Extract the [x, y] coordinate from the center of the cell holding the provided text.  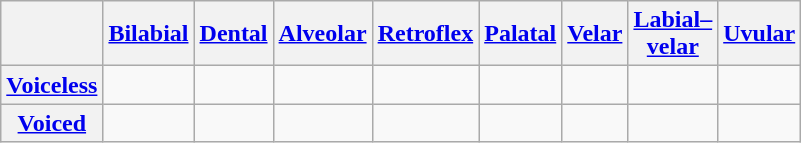
Velar [595, 34]
Labial–velar [673, 34]
Palatal [520, 34]
Alveolar [322, 34]
Dental [234, 34]
Voiceless [52, 85]
Uvular [760, 34]
Voiced [52, 123]
Retroflex [426, 34]
Bilabial [148, 34]
